For the text-containing cell, return its midpoint in [x, y] coordinate format. 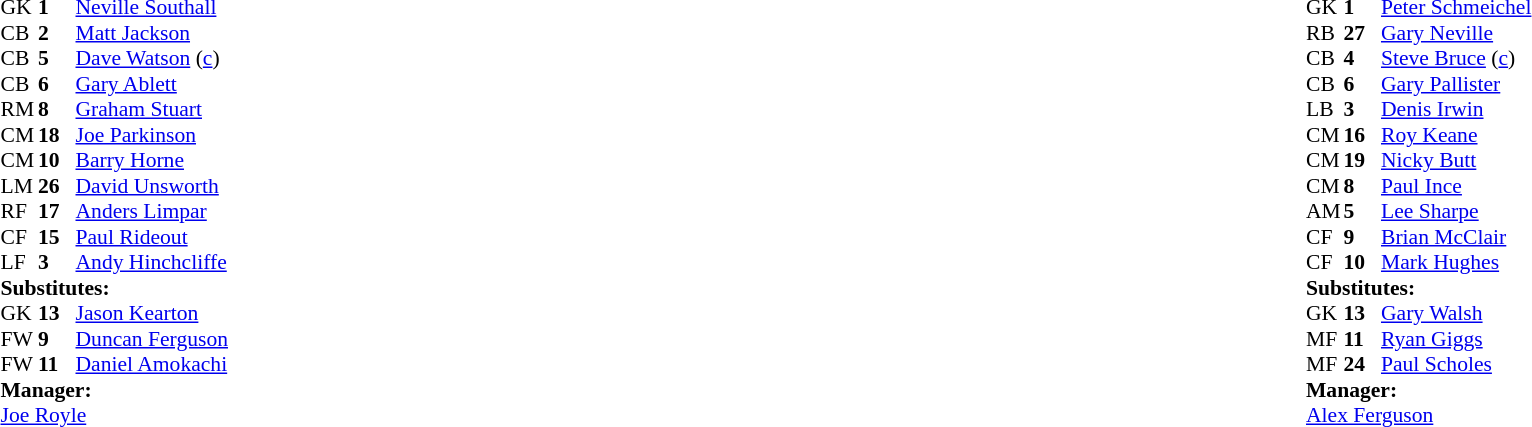
27 [1362, 33]
Joe Parkinson [152, 135]
David Unsworth [152, 186]
Matt Jackson [152, 33]
19 [1362, 161]
Paul Scholes [1456, 365]
AM [1325, 211]
Steve Bruce (c) [1456, 59]
Jason Kearton [152, 313]
Paul Rideout [152, 237]
Gary Walsh [1456, 313]
Graham Stuart [152, 109]
Gary Ablett [152, 84]
LF [19, 263]
Dave Watson (c) [152, 59]
RF [19, 211]
18 [57, 135]
RM [19, 109]
Anders Limpar [152, 211]
Brian McClair [1456, 237]
Barry Horne [152, 161]
17 [57, 211]
Duncan Ferguson [152, 339]
Denis Irwin [1456, 109]
24 [1362, 365]
LM [19, 186]
Nicky Butt [1456, 161]
LB [1325, 109]
Mark Hughes [1456, 263]
Gary Neville [1456, 33]
RB [1325, 33]
Roy Keane [1456, 135]
2 [57, 33]
26 [57, 186]
4 [1362, 59]
Paul Ince [1456, 186]
Ryan Giggs [1456, 339]
16 [1362, 135]
Lee Sharpe [1456, 211]
15 [57, 237]
Andy Hinchcliffe [152, 263]
Gary Pallister [1456, 84]
Daniel Amokachi [152, 365]
